Return the [X, Y] coordinate for the center point of the cell that contains the specified text.  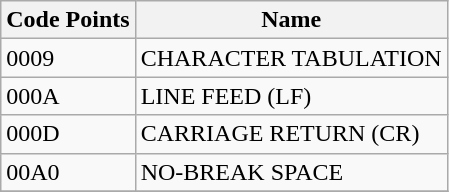
CARRIAGE RETURN (CR) [291, 134]
Name [291, 20]
NO-BREAK SPACE [291, 172]
000A [68, 96]
CHARACTER TABULATION [291, 58]
0009 [68, 58]
Code Points [68, 20]
00A0 [68, 172]
000D [68, 134]
LINE FEED (LF) [291, 96]
